Return (X, Y) of the center of cell containing provided text 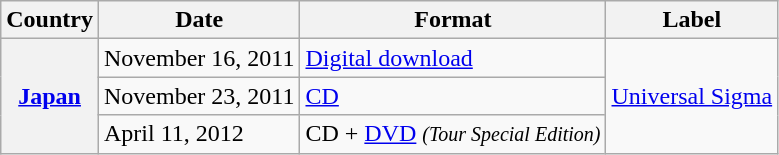
Format (453, 20)
November 23, 2011 (198, 96)
Japan (50, 96)
April 11, 2012 (198, 134)
Country (50, 20)
Label (692, 20)
November 16, 2011 (198, 58)
Digital download (453, 58)
CD + DVD (Tour Special Edition) (453, 134)
Date (198, 20)
CD (453, 96)
Universal Sigma (692, 96)
